Return the (x, y) coordinate for the center point of the cell that contains the specified text.  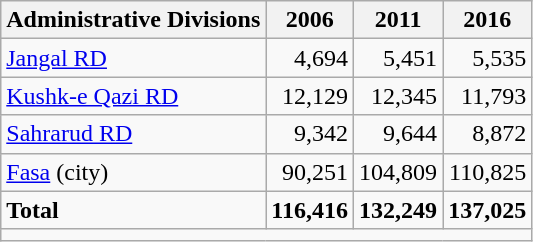
2006 (310, 20)
2011 (398, 20)
Total (134, 210)
8,872 (488, 134)
110,825 (488, 172)
5,451 (398, 58)
11,793 (488, 96)
Sahrarud RD (134, 134)
9,644 (398, 134)
5,535 (488, 58)
Kushk-e Qazi RD (134, 96)
137,025 (488, 210)
116,416 (310, 210)
12,129 (310, 96)
9,342 (310, 134)
90,251 (310, 172)
2016 (488, 20)
132,249 (398, 210)
Jangal RD (134, 58)
Fasa (city) (134, 172)
104,809 (398, 172)
4,694 (310, 58)
12,345 (398, 96)
Administrative Divisions (134, 20)
